Capture the cell that displays the provided text and extract its [x, y] central coordinate. 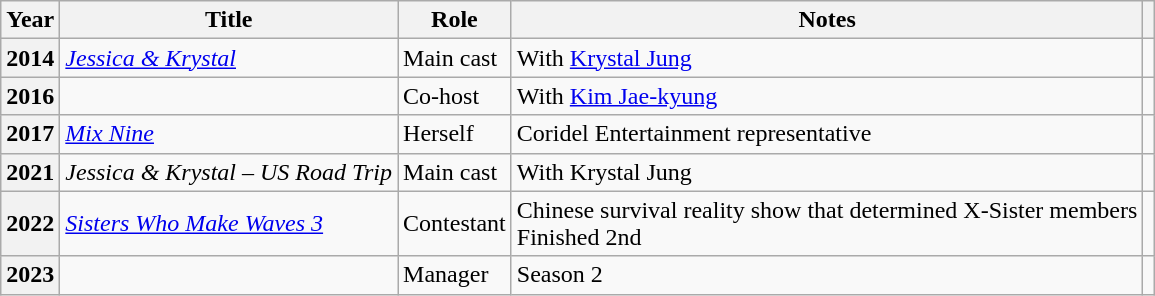
Contestant [455, 224]
Coridel Entertainment representative [827, 134]
With Kim Jae-kyung [827, 96]
Jessica & Krystal [229, 58]
Title [229, 20]
2017 [30, 134]
Notes [827, 20]
2022 [30, 224]
2023 [30, 275]
2016 [30, 96]
Herself [455, 134]
Role [455, 20]
Co-host [455, 96]
Manager [455, 275]
Mix Nine [229, 134]
Jessica & Krystal – US Road Trip [229, 172]
Year [30, 20]
2021 [30, 172]
2014 [30, 58]
Chinese survival reality show that determined X-Sister membersFinished 2nd [827, 224]
Season 2 [827, 275]
Sisters Who Make Waves 3 [229, 224]
